Capture the cell that displays the provided text and extract its (X, Y) central coordinate. 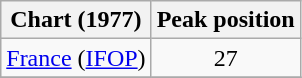
France (IFOP) (76, 58)
Chart (1977) (76, 20)
27 (226, 58)
Peak position (226, 20)
